Search for the cell housing the specified text and yield its [x, y] center coordinate. 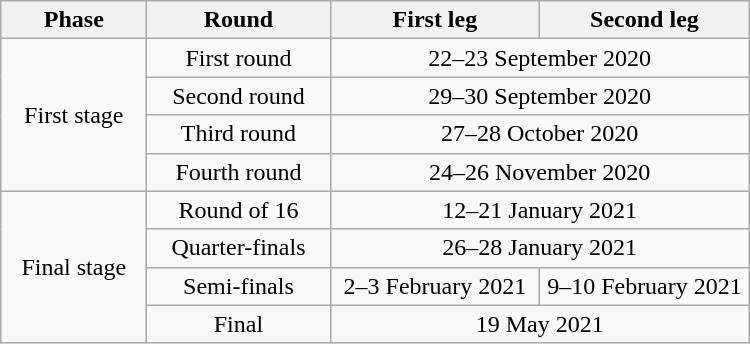
24–26 November 2020 [540, 172]
Round of 16 [238, 210]
First leg [435, 20]
Second leg [645, 20]
Final [238, 324]
9–10 February 2021 [645, 286]
Semi-finals [238, 286]
26–28 January 2021 [540, 248]
Phase [74, 20]
Third round [238, 134]
First stage [74, 115]
Second round [238, 96]
Fourth round [238, 172]
19 May 2021 [540, 324]
Round [238, 20]
2–3 February 2021 [435, 286]
27–28 October 2020 [540, 134]
29–30 September 2020 [540, 96]
Final stage [74, 267]
22–23 September 2020 [540, 58]
Quarter-finals [238, 248]
12–21 January 2021 [540, 210]
First round [238, 58]
